From the cell containing the given text, extract its center point as (X, Y) coordinate. 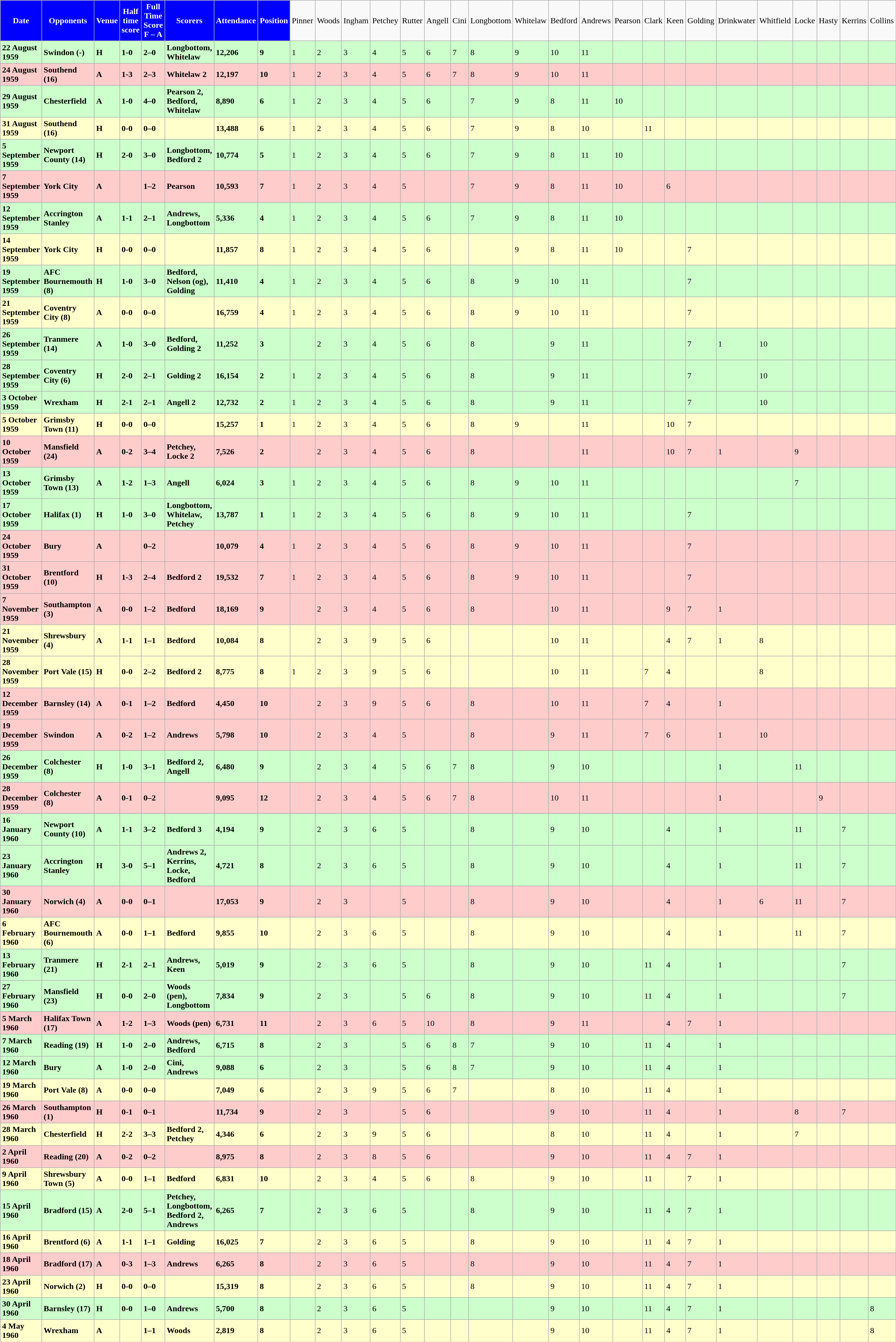
0-3 (131, 1264)
7,526 (236, 452)
Shrewsbury (4) (68, 640)
16,025 (236, 1242)
Barnsley (14) (68, 703)
28 November 1959 (21, 672)
23 April 1960 (21, 1286)
6,715 (236, 1045)
Newport County (14) (68, 155)
Scorers (189, 21)
Half time score (131, 21)
12 (274, 798)
30 January 1960 (21, 902)
AFC Bournemouth (8) (68, 281)
Tranmere (14) (68, 344)
4,450 (236, 703)
30 April 1960 (21, 1309)
Rutter (412, 21)
Bedford 3 (189, 829)
23 January 1960 (21, 865)
Golding 2 (189, 376)
5,798 (236, 735)
Brentford (6) (68, 1242)
Petchey, Longbottom, Bedford 2, Andrews (189, 1210)
Bedford, Golding 2 (189, 344)
13 February 1960 (21, 965)
Halifax Town (17) (68, 1023)
4,721 (236, 865)
7 September 1959 (21, 186)
Andrews, Bedford (189, 1045)
Collins (882, 21)
19 December 1959 (21, 735)
Bradford (17) (68, 1264)
26 September 1959 (21, 344)
26 December 1959 (21, 766)
16 January 1960 (21, 829)
Longbottom (491, 21)
Port Vale (15) (68, 672)
Petchey, Locke 2 (189, 452)
Longbottom, Bedford 2 (189, 155)
11,410 (236, 281)
Mansfield (24) (68, 452)
3–1 (153, 766)
19,532 (236, 577)
Clark (653, 21)
Cini, Andrews (189, 1067)
Longbottom, Whitelaw (189, 52)
Bedford 2, Angell (189, 766)
Halifax (1) (68, 514)
18,169 (236, 609)
10,079 (236, 546)
Tranmere (21) (68, 965)
11,857 (236, 249)
12,197 (236, 75)
Shrewsbury Town (5) (68, 1179)
4,346 (236, 1134)
13,488 (236, 128)
Swindon (-) (68, 52)
9,088 (236, 1067)
11,252 (236, 344)
Bedford, Nelson (og), Golding (189, 281)
28 September 1959 (21, 376)
Kerrins (854, 21)
27 February 1960 (21, 996)
2-2 (131, 1134)
Grimsby Town (11) (68, 425)
1–0 (153, 1309)
15 April 1960 (21, 1210)
18 April 1960 (21, 1264)
12 March 1960 (21, 1067)
Drinkwater (737, 21)
10,593 (236, 186)
3–4 (153, 452)
15,319 (236, 1286)
5,019 (236, 965)
Ingham (356, 21)
12,206 (236, 52)
19 September 1959 (21, 281)
4,194 (236, 829)
Date (21, 21)
11,734 (236, 1112)
Norwich (4) (68, 902)
12 September 1959 (21, 218)
Bedford 2, Petchey (189, 1134)
31 October 1959 (21, 577)
2,819 (236, 1331)
17 October 1959 (21, 514)
Andrews, Keen (189, 965)
16 April 1960 (21, 1242)
28 December 1959 (21, 798)
Angell 2 (189, 402)
2 April 1960 (21, 1156)
10,774 (236, 155)
Woods (pen), Longbottom (189, 996)
6,024 (236, 483)
16,154 (236, 376)
5 March 1960 (21, 1023)
29 August 1959 (21, 101)
Bradford (15) (68, 1210)
Norwich (2) (68, 1286)
Hasty (828, 21)
Andrews, Longbottom (189, 218)
16,759 (236, 312)
2–2 (153, 672)
12 December 1959 (21, 703)
7 November 1959 (21, 609)
15,257 (236, 425)
Whitfield (775, 21)
Swindon (68, 735)
26 March 1960 (21, 1112)
Coventry City (8) (68, 312)
Mansfield (23) (68, 996)
Opponents (68, 21)
9,855 (236, 933)
Grimsby Town (13) (68, 483)
5,700 (236, 1309)
Port Vale (8) (68, 1090)
6,731 (236, 1023)
Reading (20) (68, 1156)
7 March 1960 (21, 1045)
2–3 (153, 75)
24 October 1959 (21, 546)
21 September 1959 (21, 312)
Southampton (1) (68, 1112)
6,831 (236, 1179)
6,480 (236, 766)
Whitelaw 2 (189, 75)
3 October 1959 (21, 402)
13 October 1959 (21, 483)
5 October 1959 (21, 425)
Reading (19) (68, 1045)
8,775 (236, 672)
Full Time ScoreF – A (153, 21)
4–0 (153, 101)
28 March 1960 (21, 1134)
24 August 1959 (21, 75)
3–2 (153, 829)
Petchey (385, 21)
Woods (pen) (189, 1023)
10 October 1959 (21, 452)
13,787 (236, 514)
10,084 (236, 640)
Attendance (236, 21)
9,095 (236, 798)
7,834 (236, 996)
12,732 (236, 402)
31 August 1959 (21, 128)
Newport County (10) (68, 829)
7,049 (236, 1090)
5,336 (236, 218)
9 April 1960 (21, 1179)
8,975 (236, 1156)
Southampton (3) (68, 609)
Brentford (10) (68, 577)
3-0 (131, 865)
17,053 (236, 902)
6 February 1960 (21, 933)
8,890 (236, 101)
AFC Bournemouth (6) (68, 933)
Cini (459, 21)
14 September 1959 (21, 249)
Position (274, 21)
21 November 1959 (21, 640)
22 August 1959 (21, 52)
Barnsley (17) (68, 1309)
Andrews 2, Kerrins, Locke, Bedford (189, 865)
Longbottom, Whitelaw, Petchey (189, 514)
Pinner (303, 21)
Venue (107, 21)
3–3 (153, 1134)
Pearson 2, Bedford, Whitelaw (189, 101)
Whitelaw (531, 21)
19 March 1960 (21, 1090)
2–4 (153, 577)
4 May 1960 (21, 1331)
Coventry City (6) (68, 376)
5 September 1959 (21, 155)
Keen (675, 21)
Locke (805, 21)
